Provide the (x, y) coordinate of the cell's center where the given text is located.  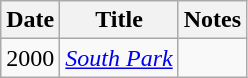
Notes (212, 20)
South Park (119, 58)
Date (30, 20)
2000 (30, 58)
Title (119, 20)
